Determine the [X, Y] coordinate at the center of the cell enclosing the given text.  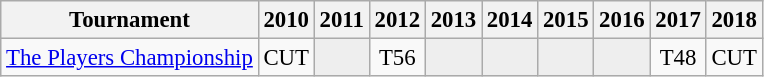
2011 [342, 20]
2013 [453, 20]
Tournament [130, 20]
T48 [678, 58]
2015 [566, 20]
2010 [286, 20]
The Players Championship [130, 58]
2017 [678, 20]
2018 [734, 20]
2014 [510, 20]
T56 [397, 58]
2012 [397, 20]
2016 [622, 20]
